Output the [x, y] coordinate of the center of the cell containing the given text.  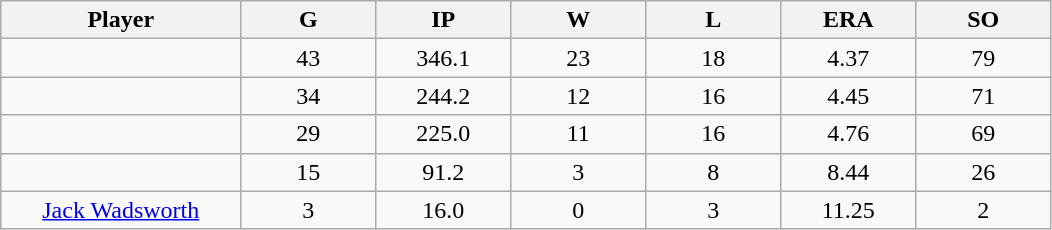
4.76 [848, 134]
W [578, 20]
12 [578, 96]
G [308, 20]
43 [308, 58]
SO [984, 20]
91.2 [444, 172]
ERA [848, 20]
34 [308, 96]
16.0 [444, 210]
11.25 [848, 210]
225.0 [444, 134]
79 [984, 58]
18 [714, 58]
IP [444, 20]
69 [984, 134]
Player [121, 20]
26 [984, 172]
4.45 [848, 96]
L [714, 20]
2 [984, 210]
29 [308, 134]
8.44 [848, 172]
71 [984, 96]
Jack Wadsworth [121, 210]
8 [714, 172]
244.2 [444, 96]
15 [308, 172]
11 [578, 134]
0 [578, 210]
23 [578, 58]
346.1 [444, 58]
4.37 [848, 58]
